Search for the cell housing the specified text and yield its (x, y) center coordinate. 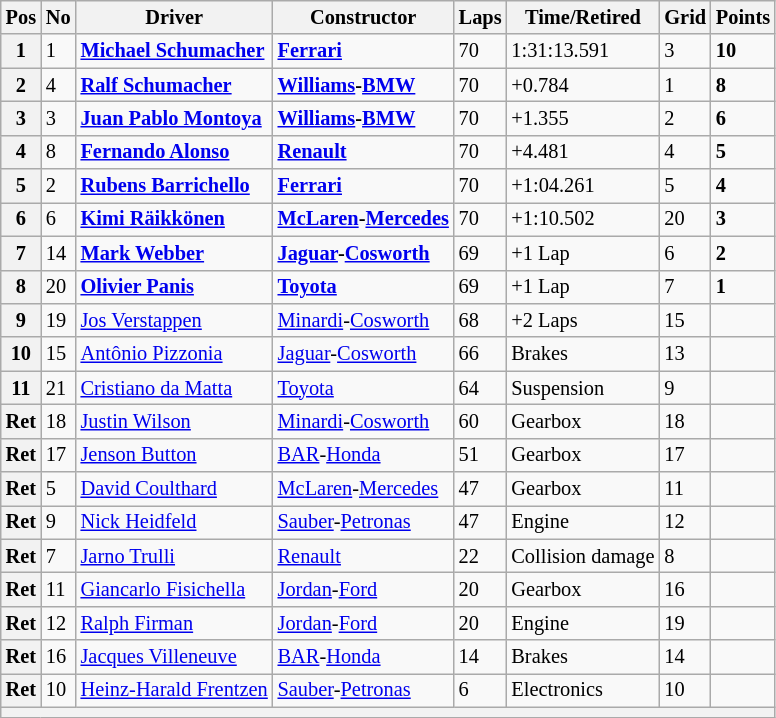
Rubens Barrichello (174, 186)
+1.355 (582, 118)
Laps (480, 17)
Antônio Pizzonia (174, 354)
+1:04.261 (582, 186)
+2 Laps (582, 320)
Points (743, 17)
Juan Pablo Montoya (174, 118)
Jenson Button (174, 455)
Suspension (582, 388)
68 (480, 320)
Ralph Firman (174, 623)
Justin Wilson (174, 421)
Kimi Räikkönen (174, 219)
Nick Heidfeld (174, 522)
Giancarlo Fisichella (174, 589)
Ralf Schumacher (174, 85)
Mark Webber (174, 253)
64 (480, 388)
13 (685, 354)
+0.784 (582, 85)
1:31:13.591 (582, 51)
Constructor (364, 17)
+1:10.502 (582, 219)
Grid (685, 17)
Driver (174, 17)
+4.481 (582, 152)
Collision damage (582, 556)
Jacques Villeneuve (174, 657)
Jarno Trulli (174, 556)
21 (58, 388)
David Coulthard (174, 489)
Fernando Alonso (174, 152)
Time/Retired (582, 17)
Jos Verstappen (174, 320)
Electronics (582, 690)
66 (480, 354)
No (58, 17)
Pos (21, 17)
Olivier Panis (174, 287)
51 (480, 455)
Michael Schumacher (174, 51)
22 (480, 556)
Heinz-Harald Frentzen (174, 690)
Cristiano da Matta (174, 388)
60 (480, 421)
